Return the (X, Y) coordinate for the center point of the cell that contains the specified text.  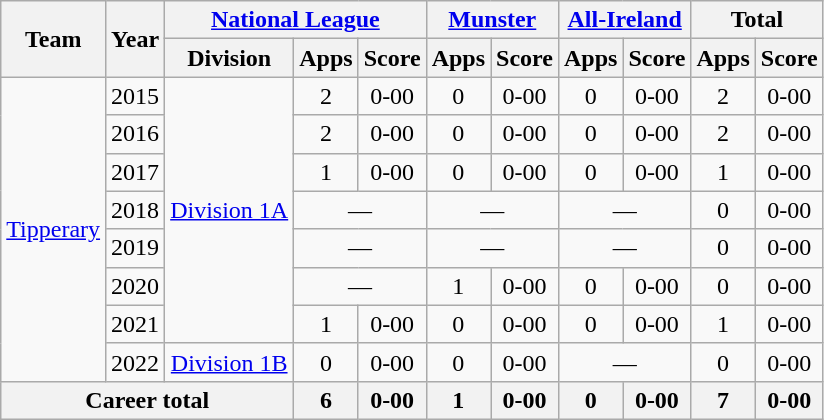
2016 (136, 134)
Division (230, 58)
Year (136, 39)
2017 (136, 172)
2021 (136, 324)
2022 (136, 362)
Team (54, 39)
All-Ireland (624, 20)
2019 (136, 248)
National League (296, 20)
2015 (136, 96)
Munster (492, 20)
Division 1B (230, 362)
7 (723, 400)
2018 (136, 210)
Tipperary (54, 229)
Total (757, 20)
Division 1A (230, 210)
Career total (148, 400)
2020 (136, 286)
6 (326, 400)
